Output the (x, y) coordinate of the center of the cell containing the given text.  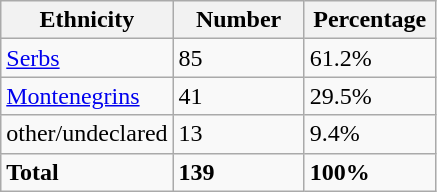
Ethnicity (87, 20)
Number (238, 20)
61.2% (370, 58)
85 (238, 58)
other/undeclared (87, 134)
Total (87, 172)
Serbs (87, 58)
Montenegrins (87, 96)
29.5% (370, 96)
100% (370, 172)
9.4% (370, 134)
13 (238, 134)
Percentage (370, 20)
139 (238, 172)
41 (238, 96)
